Return the (x, y) coordinate for the center point of the cell that contains the specified text.  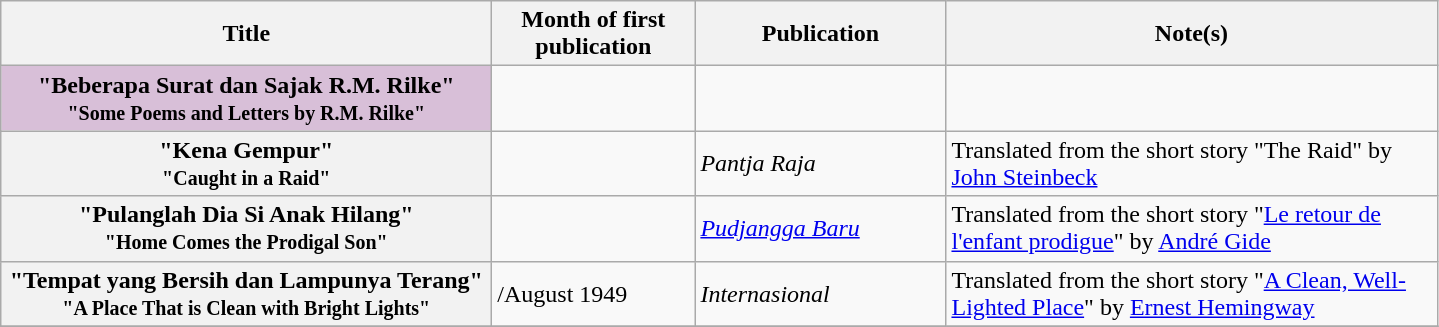
Publication (820, 34)
Translated from the short story "A Clean, Well-Lighted Place" by Ernest Hemingway (1192, 294)
Translated from the short story "Le retour de l'enfant prodigue" by André Gide (1192, 228)
"Beberapa Surat dan Sajak R.M. Rilke""Some Poems and Letters by R.M. Rilke" (246, 98)
Title (246, 34)
"Pulanglah Dia Si Anak Hilang""Home Comes the Prodigal Son" (246, 228)
Month of first publication (594, 34)
Translated from the short story "The Raid" by John Steinbeck (1192, 164)
Note(s) (1192, 34)
Pantja Raja (820, 164)
"Tempat yang Bersih dan Lampunya Terang""A Place That is Clean with Bright Lights" (246, 294)
/August 1949 (594, 294)
Pudjangga Baru (820, 228)
"Kena Gempur""Caught in a Raid" (246, 164)
Internasional (820, 294)
